Determine the [X, Y] coordinate at the center of the cell enclosing the given text.  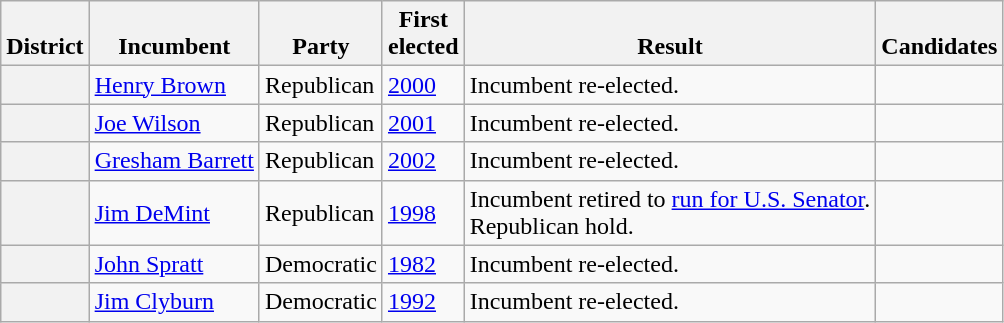
1992 [423, 302]
2001 [423, 123]
Result [670, 34]
District [45, 34]
Party [320, 34]
Candidates [940, 34]
Jim DeMint [174, 212]
Incumbent [174, 34]
1982 [423, 264]
John Spratt [174, 264]
Henry Brown [174, 85]
1998 [423, 212]
Incumbent retired to run for U.S. Senator.Republican hold. [670, 212]
2002 [423, 161]
Firstelected [423, 34]
Joe Wilson [174, 123]
Gresham Barrett [174, 161]
2000 [423, 85]
Jim Clyburn [174, 302]
